Identify which cell holds the provided text, then report its (X, Y) central coordinate. 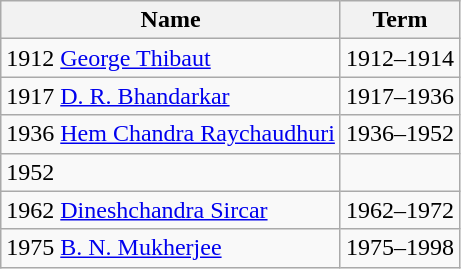
1962 Dineshchandra Sircar (171, 210)
1936 Hem Chandra Raychaudhuri (171, 134)
1962–1972 (400, 210)
1936–1952 (400, 134)
1912 George Thibaut (171, 58)
1917 D. R. Bhandarkar (171, 96)
1975–1998 (400, 248)
1952 (171, 172)
1912–1914 (400, 58)
Name (171, 20)
1975 B. N. Mukherjee (171, 248)
Term (400, 20)
1917–1936 (400, 96)
